Capture the cell that displays the provided text and extract its (x, y) central coordinate. 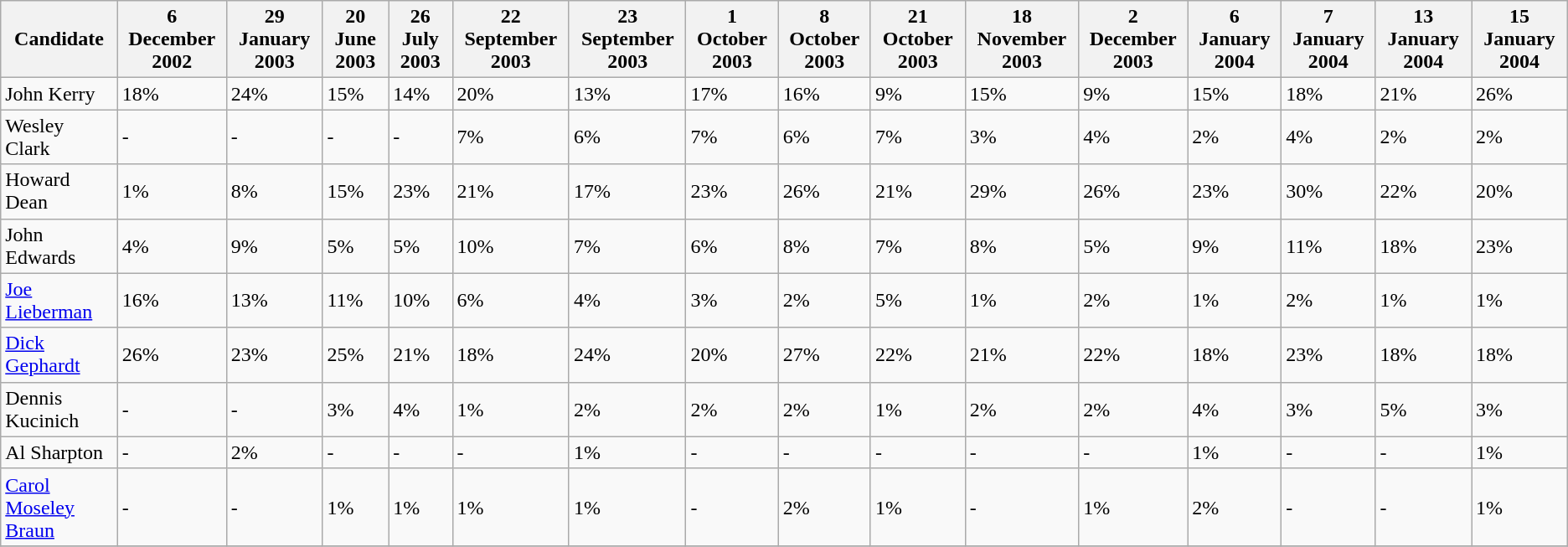
Candidate (59, 39)
7 January 2004 (1328, 39)
Carol Moseley Braun (59, 507)
Dick Gephardt (59, 355)
29 January 2003 (275, 39)
26 July 2003 (420, 39)
15 January 2004 (1519, 39)
30% (1328, 191)
13 January 2004 (1424, 39)
Wesley Clark (59, 137)
Dennis Kucinich (59, 409)
1 October 2003 (732, 39)
6 January 2004 (1235, 39)
29% (1022, 191)
25% (355, 355)
27% (824, 355)
18 November 2003 (1022, 39)
2 December 2003 (1133, 39)
14% (420, 94)
Al Sharpton (59, 452)
John Kerry (59, 94)
Joe Lieberman (59, 300)
21 October 2003 (918, 39)
Howard Dean (59, 191)
22 September 2003 (511, 39)
20 June 2003 (355, 39)
8 October 2003 (824, 39)
6 December 2002 (172, 39)
23 September 2003 (627, 39)
John Edwards (59, 246)
